From the cell containing the given text, extract its center point as [x, y] coordinate. 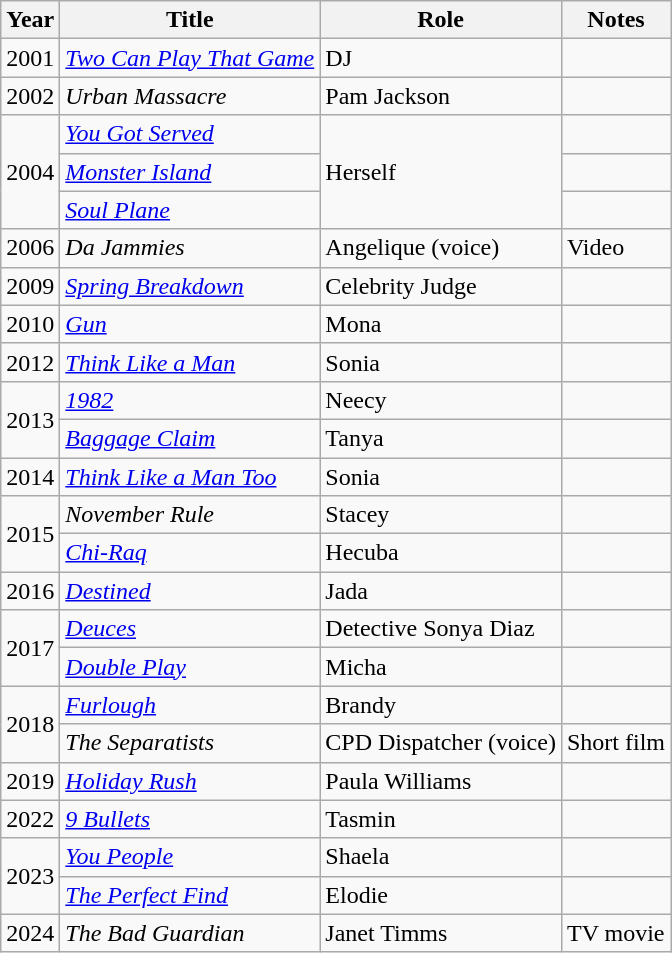
Double Play [190, 667]
November Rule [190, 515]
2016 [30, 591]
Soul Plane [190, 210]
The Bad Guardian [190, 933]
Paula Williams [441, 781]
2009 [30, 286]
2018 [30, 724]
Baggage Claim [190, 438]
Tanya [441, 438]
Hecuba [441, 553]
2010 [30, 324]
Urban Massacre [190, 96]
CPD Dispatcher (voice) [441, 743]
2019 [30, 781]
9 Bullets [190, 819]
1982 [190, 400]
Micha [441, 667]
Short film [616, 743]
Video [616, 248]
2001 [30, 58]
You People [190, 857]
TV movie [616, 933]
Mona [441, 324]
2024 [30, 933]
Herself [441, 172]
Deuces [190, 629]
Janet Timms [441, 933]
Gun [190, 324]
The Separatists [190, 743]
2022 [30, 819]
You Got Served [190, 134]
2017 [30, 648]
Shaela [441, 857]
Title [190, 20]
Detective Sonya Diaz [441, 629]
Elodie [441, 895]
2006 [30, 248]
Jada [441, 591]
Angelique (voice) [441, 248]
2012 [30, 362]
Monster Island [190, 172]
Furlough [190, 705]
2023 [30, 876]
Pam Jackson [441, 96]
DJ [441, 58]
Role [441, 20]
The Perfect Find [190, 895]
2015 [30, 534]
Neecy [441, 400]
Two Can Play That Game [190, 58]
Celebrity Judge [441, 286]
Brandy [441, 705]
Think Like a Man [190, 362]
Destined [190, 591]
Year [30, 20]
2013 [30, 419]
2004 [30, 172]
2014 [30, 477]
2002 [30, 96]
Notes [616, 20]
Tasmin [441, 819]
Da Jammies [190, 248]
Holiday Rush [190, 781]
Chi-Raq [190, 553]
Think Like a Man Too [190, 477]
Spring Breakdown [190, 286]
Stacey [441, 515]
